Locate the cell with the specified text and output its (x, y) center coordinate. 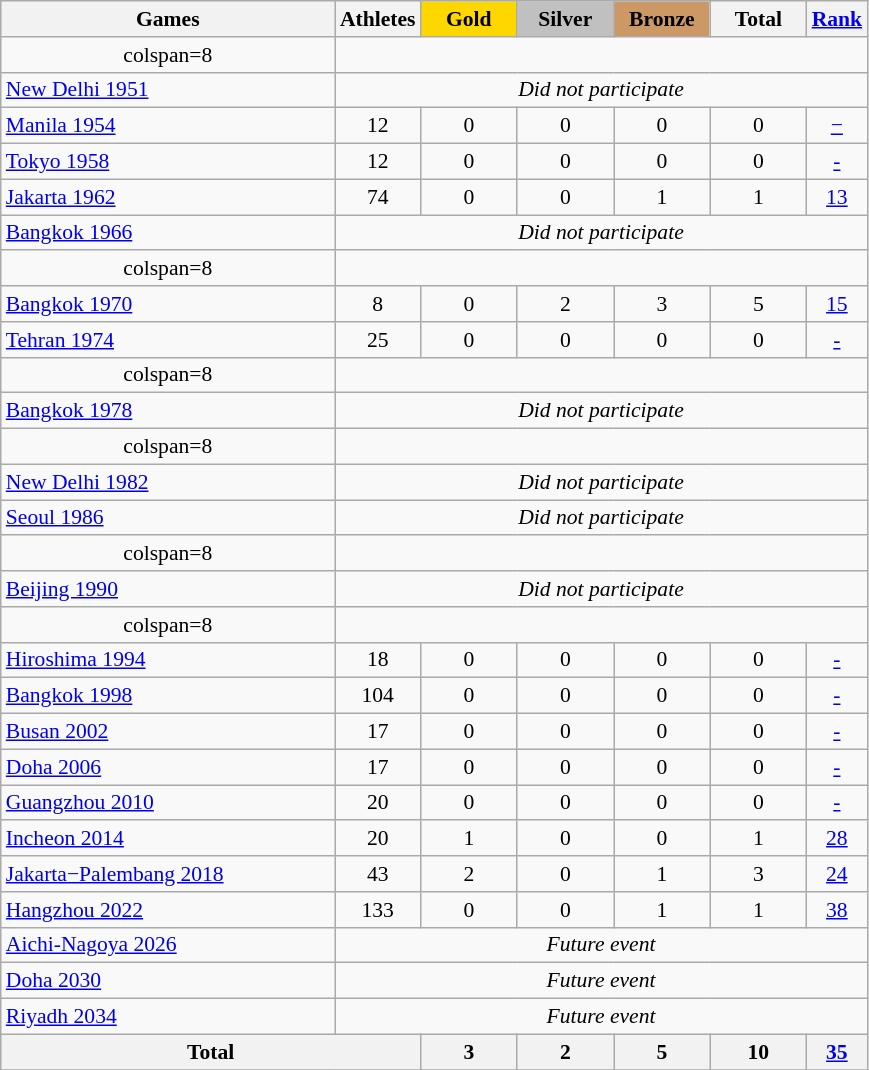
Jakarta−Palembang 2018 (168, 874)
24 (838, 874)
− (838, 126)
25 (378, 339)
Bronze (662, 19)
10 (758, 1052)
133 (378, 909)
Doha 2006 (168, 767)
13 (838, 197)
Hiroshima 1994 (168, 660)
38 (838, 909)
Tokyo 1958 (168, 161)
Doha 2030 (168, 981)
Tehran 1974 (168, 339)
Athletes (378, 19)
Bangkok 1970 (168, 304)
Bangkok 1966 (168, 232)
Busan 2002 (168, 731)
Seoul 1986 (168, 518)
43 (378, 874)
New Delhi 1951 (168, 90)
35 (838, 1052)
Hangzhou 2022 (168, 909)
18 (378, 660)
28 (838, 838)
104 (378, 696)
Gold (470, 19)
Jakarta 1962 (168, 197)
Riyadh 2034 (168, 1016)
Manila 1954 (168, 126)
Games (168, 19)
Rank (838, 19)
Incheon 2014 (168, 838)
Guangzhou 2010 (168, 802)
Aichi-Nagoya 2026 (168, 945)
Bangkok 1998 (168, 696)
15 (838, 304)
8 (378, 304)
New Delhi 1982 (168, 482)
Silver (566, 19)
Beijing 1990 (168, 589)
Bangkok 1978 (168, 411)
74 (378, 197)
